Identify which cell holds the provided text, then report its (X, Y) central coordinate. 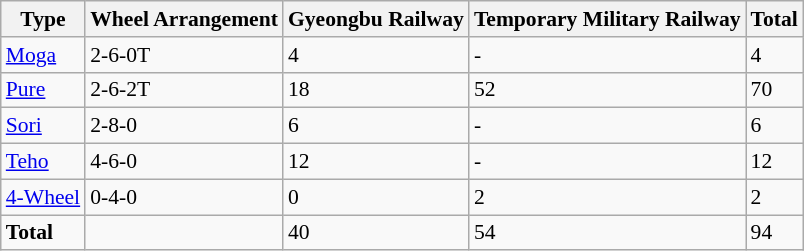
70 (774, 90)
0-4-0 (184, 197)
18 (376, 90)
Gyeongbu Railway (376, 19)
40 (376, 233)
Type (43, 19)
Sori (43, 126)
54 (608, 233)
Temporary Military Railway (608, 19)
Moga (43, 55)
4-6-0 (184, 162)
2-6-2T (184, 90)
0 (376, 197)
Teho (43, 162)
4-Wheel (43, 197)
94 (774, 233)
2-8-0 (184, 126)
Pure (43, 90)
Wheel Arrangement (184, 19)
52 (608, 90)
2-6-0T (184, 55)
